Determine the (X, Y) coordinate at the center of the cell enclosing the given text.  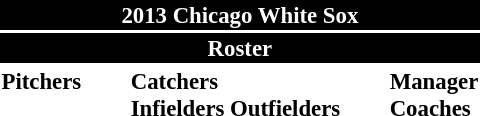
2013 Chicago White Sox (240, 15)
Roster (240, 48)
